Provide the [X, Y] coordinate of the cell's center where the given text is located.  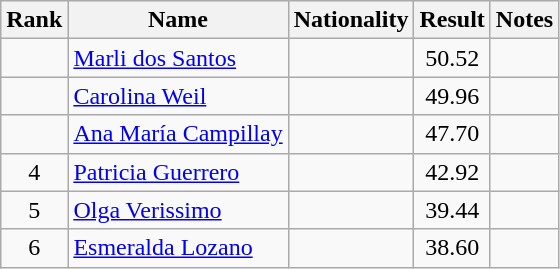
Patricia Guerrero [178, 172]
50.52 [452, 58]
Name [178, 20]
5 [34, 210]
39.44 [452, 210]
Marli dos Santos [178, 58]
47.70 [452, 134]
Result [452, 20]
49.96 [452, 96]
42.92 [452, 172]
4 [34, 172]
Carolina Weil [178, 96]
Rank [34, 20]
Nationality [351, 20]
6 [34, 248]
Notes [524, 20]
Esmeralda Lozano [178, 248]
38.60 [452, 248]
Olga Verissimo [178, 210]
Ana María Campillay [178, 134]
